Scan for the cell matching the given text and deliver its (X, Y) coordinate at center. 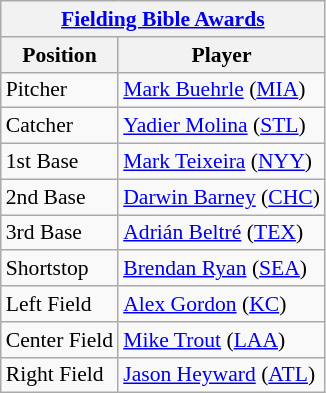
2nd Base (60, 197)
Center Field (60, 340)
Right Field (60, 375)
Catcher (60, 126)
Position (60, 55)
Jason Heyward (ATL) (222, 375)
Darwin Barney (CHC) (222, 197)
Left Field (60, 304)
1st Base (60, 162)
Fielding Bible Awards (163, 19)
Adrián Beltré (TEX) (222, 233)
Mark Buehrle (MIA) (222, 90)
Pitcher (60, 90)
Brendan Ryan (SEA) (222, 269)
Alex Gordon (KC) (222, 304)
Player (222, 55)
Shortstop (60, 269)
3rd Base (60, 233)
Mark Teixeira (NYY) (222, 162)
Mike Trout (LAA) (222, 340)
Yadier Molina (STL) (222, 126)
